Locate the cell with the specified text and output its [x, y] center coordinate. 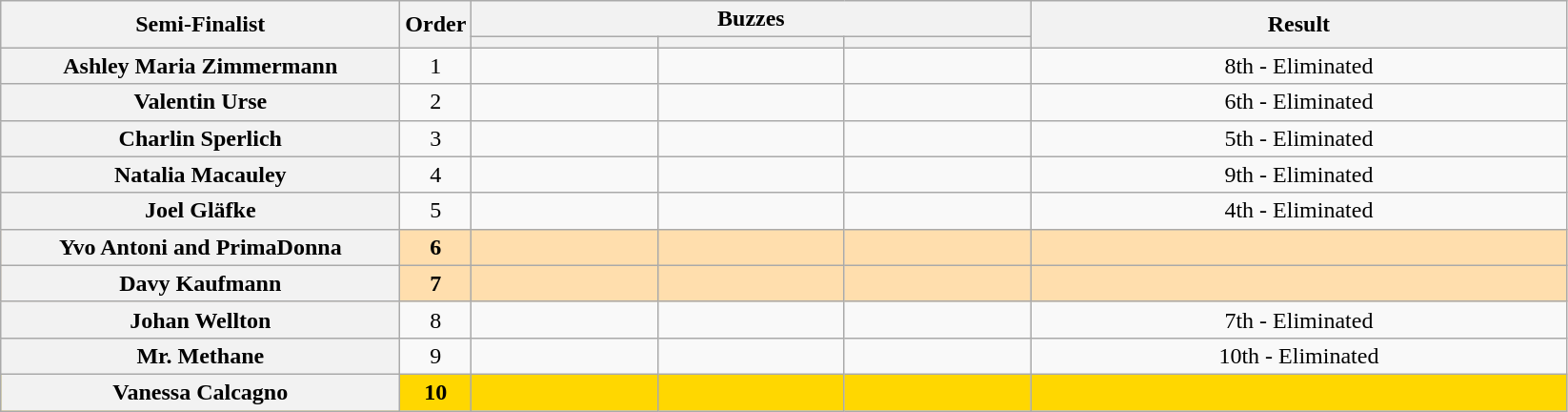
10 [436, 392]
4th - Eliminated [1299, 211]
7th - Eliminated [1299, 319]
Mr. Methane [200, 356]
Charlin Sperlich [200, 138]
6 [436, 247]
4 [436, 175]
9 [436, 356]
Vanessa Calcagno [200, 392]
5th - Eliminated [1299, 138]
Result [1299, 25]
Order [436, 25]
Valentin Urse [200, 102]
Semi-Finalist [200, 25]
6th - Eliminated [1299, 102]
2 [436, 102]
9th - Eliminated [1299, 175]
7 [436, 283]
Natalia Macauley [200, 175]
8th - Eliminated [1299, 66]
Davy Kaufmann [200, 283]
Ashley Maria Zimmermann [200, 66]
Yvo Antoni and PrimaDonna [200, 247]
Buzzes [751, 19]
1 [436, 66]
Joel Gläfke [200, 211]
10th - Eliminated [1299, 356]
Johan Wellton [200, 319]
3 [436, 138]
8 [436, 319]
5 [436, 211]
